Search for the cell housing the specified text and yield its [x, y] center coordinate. 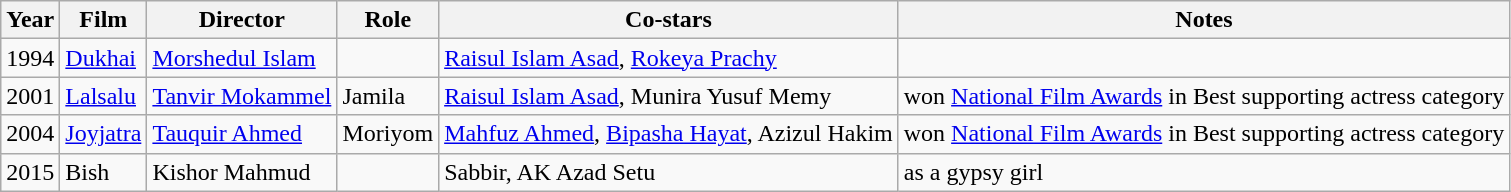
Raisul Islam Asad, Munira Yusuf Memy [669, 96]
2015 [30, 172]
Film [104, 20]
Moriyom [388, 134]
Raisul Islam Asad, Rokeya Prachy [669, 58]
Jamila [388, 96]
Director [242, 20]
2004 [30, 134]
Role [388, 20]
2001 [30, 96]
Co-stars [669, 20]
Lalsalu [104, 96]
Mahfuz Ahmed, Bipasha Hayat, Azizul Hakim [669, 134]
Year [30, 20]
Tauquir Ahmed [242, 134]
1994 [30, 58]
Dukhai [104, 58]
Morshedul Islam [242, 58]
Bish [104, 172]
Tanvir Mokammel [242, 96]
Kishor Mahmud [242, 172]
as a gypsy girl [1204, 172]
Joyjatra [104, 134]
Notes [1204, 20]
Sabbir, AK Azad Setu [669, 172]
